Identify which cell holds the provided text, then report its (X, Y) central coordinate. 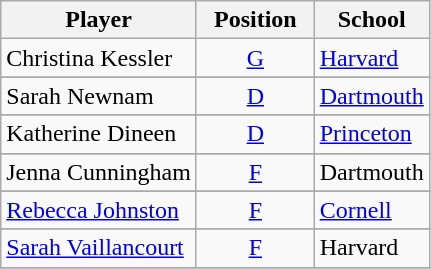
Sarah Newnam (99, 96)
Princeton (372, 134)
Christina Kessler (99, 58)
Rebecca Johnston (99, 210)
G (255, 58)
Player (99, 20)
Cornell (372, 210)
Position (255, 20)
School (372, 20)
Jenna Cunningham (99, 172)
Katherine Dineen (99, 134)
Sarah Vaillancourt (99, 248)
